Return (x, y) of the center of cell containing provided text 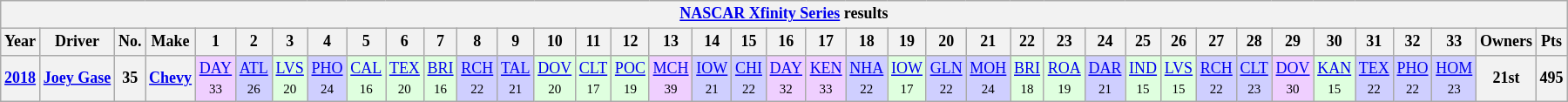
GLN22 (946, 78)
DAY32 (786, 78)
CLT17 (594, 78)
DAY33 (215, 78)
MCH39 (671, 78)
4 (328, 42)
19 (908, 42)
No. (131, 42)
15 (749, 42)
DOV30 (1293, 78)
25 (1143, 42)
23 (1064, 42)
9 (516, 42)
PHO24 (328, 78)
33 (1455, 42)
CHI22 (749, 78)
Owners (1507, 42)
16 (786, 42)
PHO22 (1413, 78)
17 (826, 42)
1 (215, 42)
Chevy (171, 78)
24 (1105, 42)
HOM23 (1455, 78)
13 (671, 42)
8 (477, 42)
28 (1254, 42)
29 (1293, 42)
5 (366, 42)
10 (555, 42)
TEX22 (1375, 78)
22 (1028, 42)
BRI16 (441, 78)
7 (441, 42)
MOH24 (988, 78)
14 (713, 42)
NASCAR Xfinity Series results (784, 14)
2 (253, 42)
KAN15 (1335, 78)
32 (1413, 42)
3 (289, 42)
495 (1551, 78)
18 (867, 42)
Year (21, 42)
21 (988, 42)
ROA19 (1064, 78)
DAR21 (1105, 78)
30 (1335, 42)
20 (946, 42)
NHA22 (867, 78)
Pts (1551, 42)
ATL26 (253, 78)
KEN33 (826, 78)
Driver (77, 42)
2018 (21, 78)
POC19 (631, 78)
IOW21 (713, 78)
CAL16 (366, 78)
DOV20 (555, 78)
11 (594, 42)
IOW17 (908, 78)
CLT23 (1254, 78)
35 (131, 78)
Make (171, 42)
LVS20 (289, 78)
IND15 (1143, 78)
6 (405, 42)
12 (631, 42)
31 (1375, 42)
TAL21 (516, 78)
26 (1178, 42)
TEX20 (405, 78)
LVS15 (1178, 78)
BRI18 (1028, 78)
Joey Gase (77, 78)
27 (1216, 42)
21st (1507, 78)
